Pinpoint the cell where the given text exists, returning its [X, Y] midpoint coordinate. 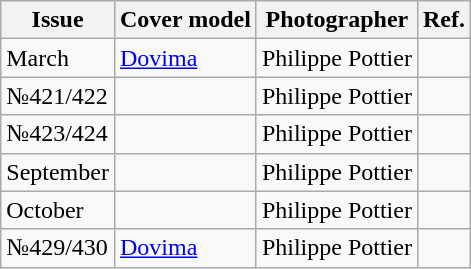
Ref. [444, 20]
№421/422 [58, 96]
March [58, 58]
№429/430 [58, 248]
№423/424 [58, 134]
Issue [58, 20]
September [58, 172]
Cover model [185, 20]
October [58, 210]
Photographer [336, 20]
